Find where the given text appears and provide that cell's center as [X, Y] coordinate. 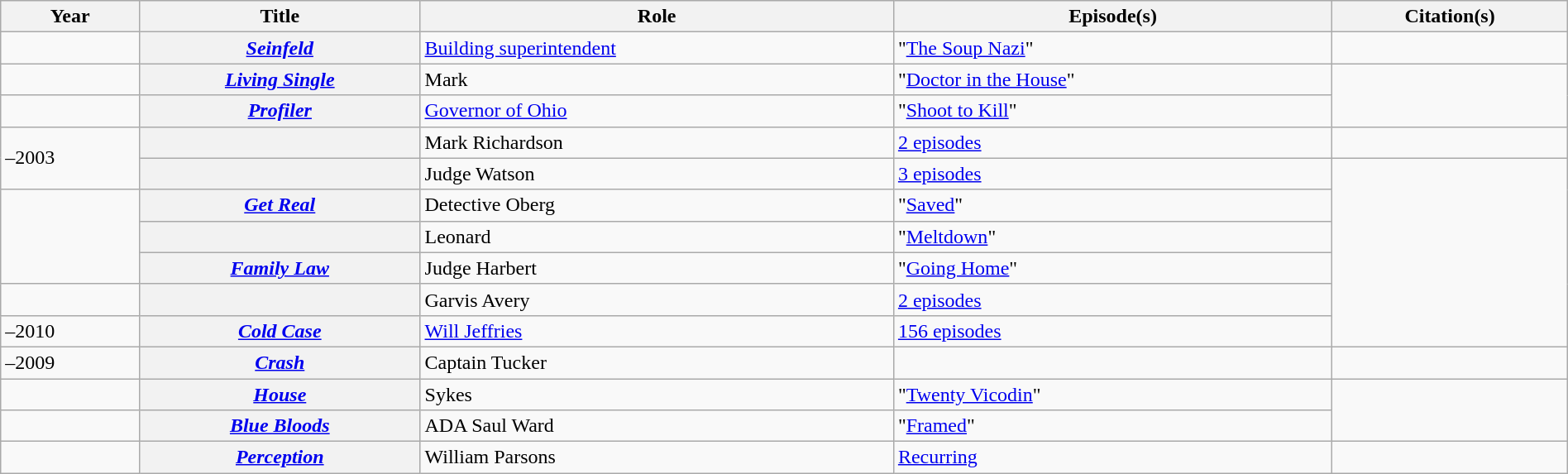
House [280, 395]
3 episodes [1112, 174]
"The Soup Nazi" [1112, 48]
Year [70, 17]
Judge Harbert [657, 268]
Profiler [280, 111]
–2003 [70, 158]
Captain Tucker [657, 362]
"Twenty Vicodin" [1112, 395]
"Framed" [1112, 426]
Judge Watson [657, 174]
Episode(s) [1112, 17]
"Saved" [1112, 205]
Mark [657, 79]
ADA Saul Ward [657, 426]
Building superintendent [657, 48]
Crash [280, 362]
Blue Bloods [280, 426]
Will Jeffries [657, 331]
Recurring [1112, 457]
Governor of Ohio [657, 111]
Leonard [657, 237]
Get Real [280, 205]
"Doctor in the House" [1112, 79]
Seinfeld [280, 48]
"Meltdown" [1112, 237]
Cold Case [280, 331]
Citation(s) [1450, 17]
Living Single [280, 79]
Mark Richardson [657, 142]
"Shoot to Kill" [1112, 111]
Garvis Avery [657, 299]
Perception [280, 457]
Role [657, 17]
–2010 [70, 331]
–2009 [70, 362]
Title [280, 17]
William Parsons [657, 457]
Detective Oberg [657, 205]
156 episodes [1112, 331]
"Going Home" [1112, 268]
Sykes [657, 395]
Family Law [280, 268]
